Search for the cell housing the specified text and yield its (X, Y) center coordinate. 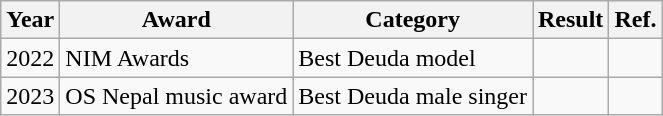
2022 (30, 58)
2023 (30, 96)
Ref. (636, 20)
OS Nepal music award (176, 96)
Award (176, 20)
Best Deuda male singer (413, 96)
Best Deuda model (413, 58)
Year (30, 20)
Category (413, 20)
NIM Awards (176, 58)
Result (570, 20)
